Scan for the cell matching the given text and deliver its [X, Y] coordinate at center. 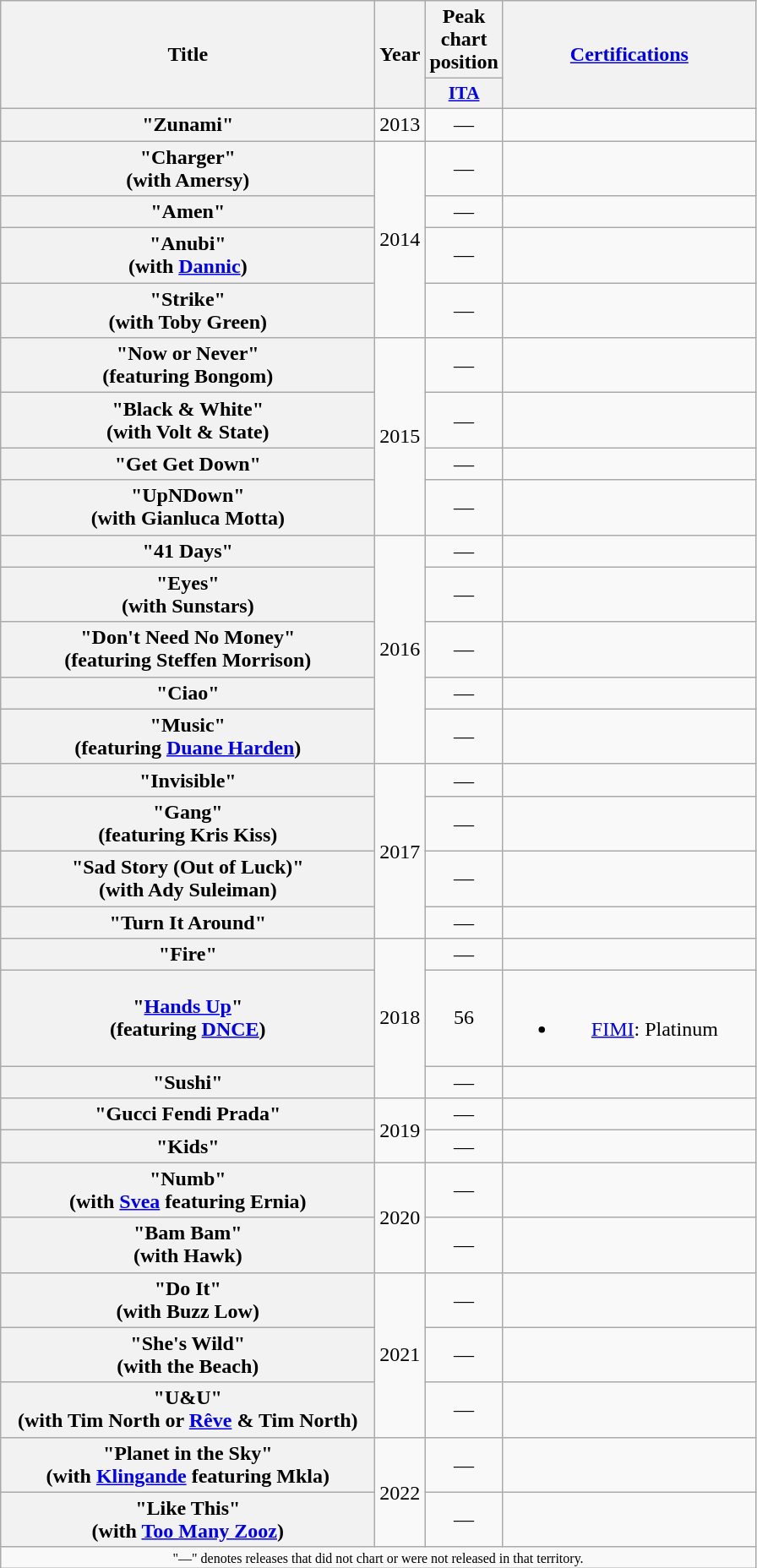
"She's Wild"(with the Beach) [188, 1355]
2016 [400, 649]
"Invisible" [188, 780]
"41 Days" [188, 551]
2021 [400, 1355]
"Bam Bam"(with Hawk) [188, 1245]
"UpNDown"(with Gianluca Motta) [188, 507]
Peak chart position [464, 40]
2019 [400, 1130]
56 [464, 1019]
"Music"(featuring Duane Harden) [188, 737]
2015 [400, 436]
"Like This" (with Too Many Zooz) [188, 1519]
"Fire" [188, 955]
"Amen" [188, 212]
"Sushi" [188, 1082]
"Don't Need No Money"(featuring Steffen Morrison) [188, 649]
2018 [400, 1019]
"Planet in the Sky" (with Klingande featuring Mkla) [188, 1465]
"Eyes"(with Sunstars) [188, 595]
2022 [400, 1492]
ITA [464, 94]
Certifications [629, 55]
"Zunami" [188, 124]
"Get Get Down" [188, 464]
"Turn It Around" [188, 922]
"Numb"(with Svea featuring Ernia) [188, 1190]
"Anubi"(with Dannic) [188, 255]
FIMI: Platinum [629, 1019]
"—" denotes releases that did not chart or were not released in that territory. [378, 1557]
"Now or Never"(featuring Bongom) [188, 365]
Title [188, 55]
2013 [400, 124]
Year [400, 55]
"Sad Story (Out of Luck)"(with Ady Suleiman) [188, 879]
2014 [400, 238]
"Gang"(featuring Kris Kiss) [188, 823]
2020 [400, 1217]
2017 [400, 851]
"Do It"(with Buzz Low) [188, 1299]
"Charger"(with Amersy) [188, 167]
"Strike"(with Toby Green) [188, 311]
"Hands Up"(featuring DNCE) [188, 1019]
"Black & White"(with Volt & State) [188, 421]
"Ciao" [188, 693]
"Gucci Fendi Prada" [188, 1114]
"Kids" [188, 1146]
"U&U"(with Tim North or Rêve & Tim North) [188, 1409]
